Search for the cell housing the specified text and yield its (X, Y) center coordinate. 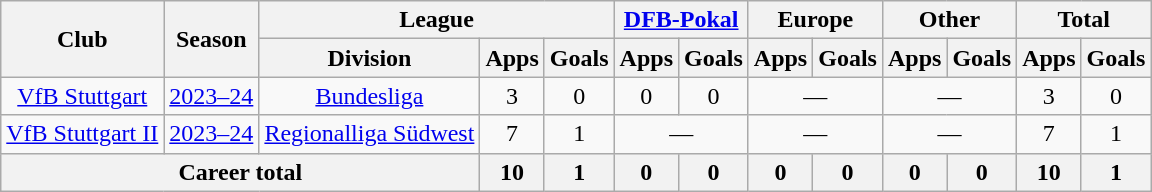
Total (1084, 20)
League (436, 20)
Europe (815, 20)
Division (370, 58)
Club (82, 39)
DFB-Pokal (681, 20)
Regionalliga Südwest (370, 134)
Other (949, 20)
VfB Stuttgart (82, 96)
Career total (240, 172)
Season (212, 39)
Bundesliga (370, 96)
VfB Stuttgart II (82, 134)
